Scan for the cell matching the given text and deliver its [x, y] coordinate at center. 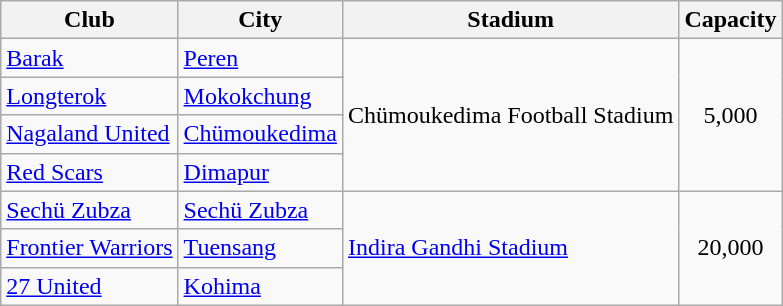
Stadium [510, 20]
Nagaland United [90, 134]
Peren [260, 58]
Longterok [90, 96]
Indira Gandhi Stadium [510, 248]
City [260, 20]
20,000 [730, 248]
Barak [90, 58]
Chümoukedima [260, 134]
Tuensang [260, 248]
Red Scars [90, 172]
Club [90, 20]
Capacity [730, 20]
Frontier Warriors [90, 248]
Kohima [260, 286]
5,000 [730, 115]
Mokokchung [260, 96]
27 United [90, 286]
Dimapur [260, 172]
Chümoukedima Football Stadium [510, 115]
